Find where the given text appears and provide that cell's center as (x, y) coordinate. 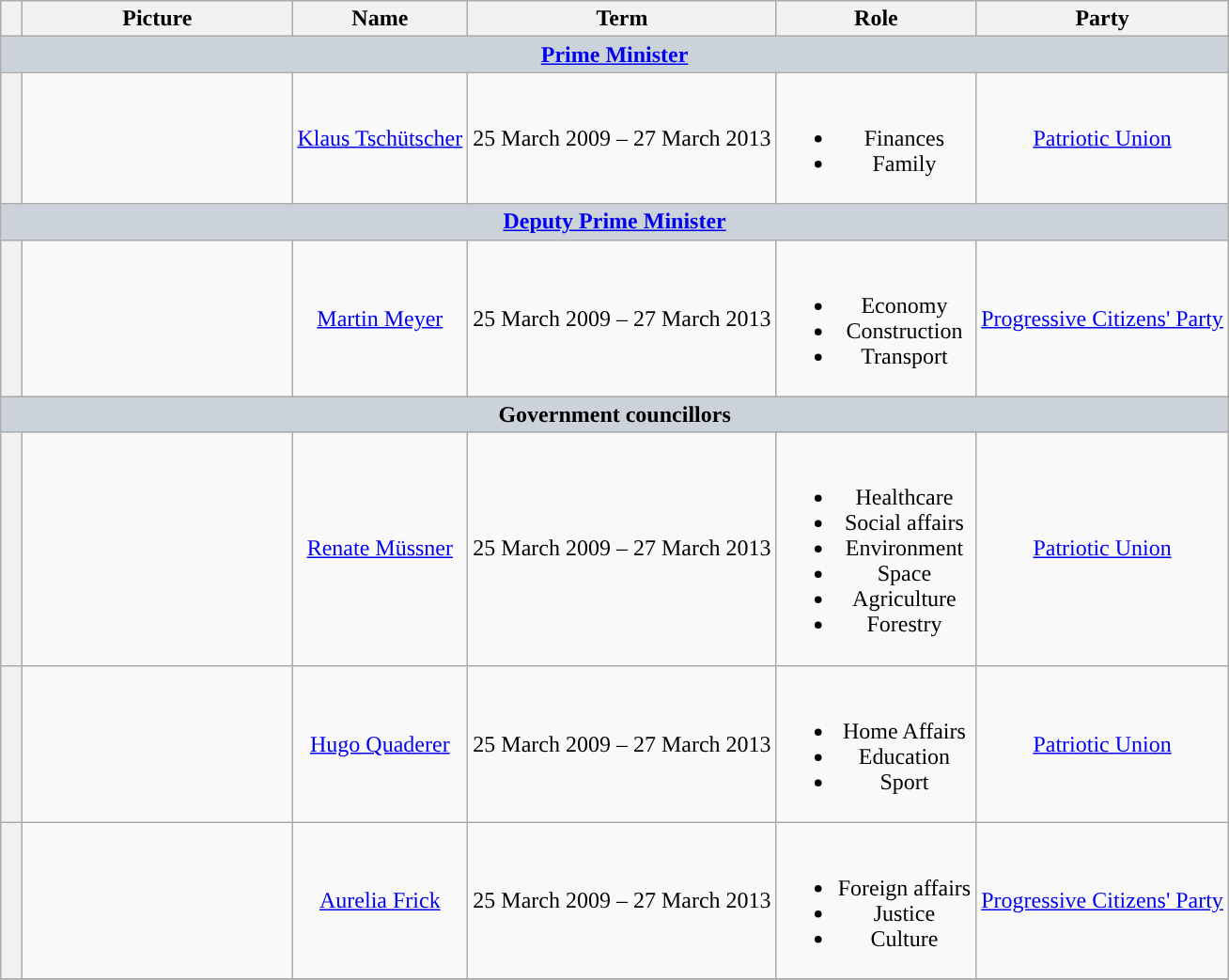
Klaus Tschütscher (380, 138)
HealthcareSocial affairsEnvironmentSpaceAgricultureForestry (876, 549)
Martin Meyer (380, 318)
Party (1103, 19)
Renate Müssner (380, 549)
Picture (158, 19)
Name (380, 19)
Hugo Quaderer (380, 744)
Aurelia Frick (380, 900)
Prime Minister (614, 54)
FinancesFamily (876, 138)
Home AffairsEducationSport (876, 744)
Foreign affairsJusticeCulture (876, 900)
Term (622, 19)
EconomyConstructionTransport (876, 318)
Government councillors (614, 414)
Role (876, 19)
Deputy Prime Minister (614, 222)
